From the cell containing the given text, extract its center point as [X, Y] coordinate. 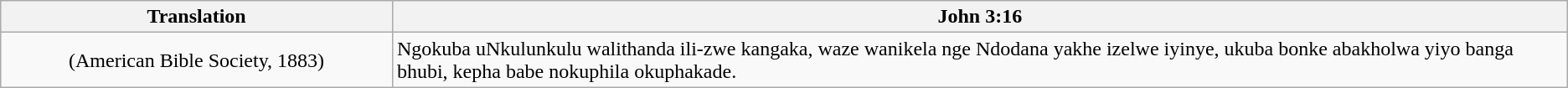
(American Bible Society, 1883) [197, 60]
John 3:16 [980, 17]
Translation [197, 17]
